Search for the cell housing the specified text and yield its [X, Y] center coordinate. 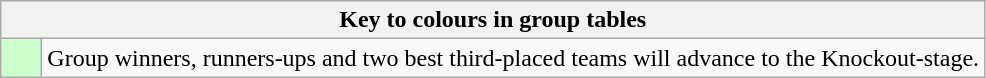
Key to colours in group tables [493, 20]
Group winners, runners-ups and two best third-placed teams will advance to the Knockout-stage. [514, 58]
